From the cell containing the given text, extract its center point as [x, y] coordinate. 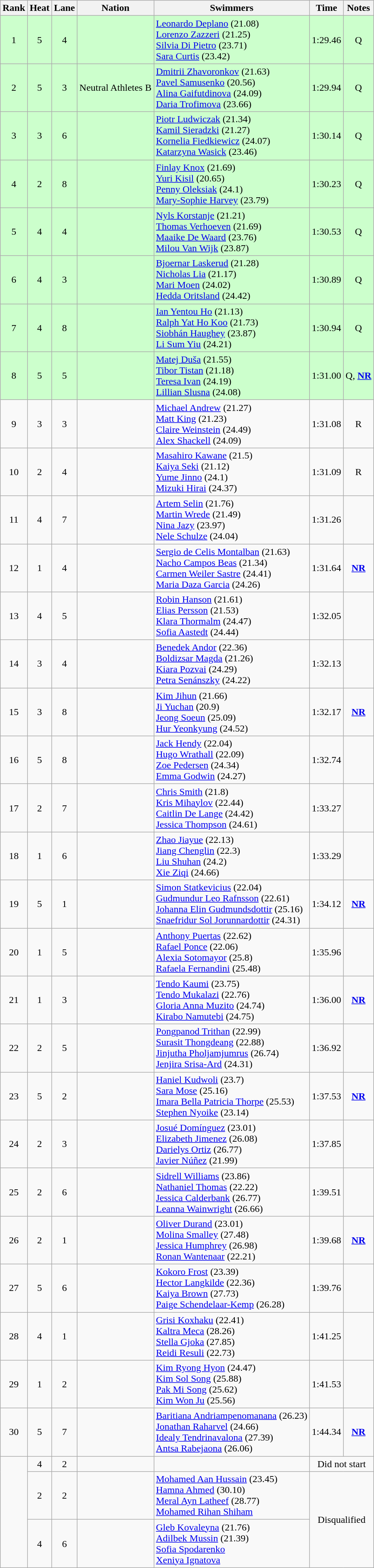
Neutral Athletes B [115, 88]
Simon Statkevicius (22.04)Gudmundur Leo Rafnsson (22.61)Johanna Elin Gudmundsdottir (25.16)Snaefridur Sol Jorunnardottir (24.31) [232, 904]
Anthony Puertas (22.62)Rafael Ponce (22.06)Alexia Sotomayor (25.8)Rafaela Fernandini (25.48) [232, 952]
15 [14, 712]
1:32.74 [326, 760]
1:31.08 [326, 423]
1:29.46 [326, 40]
1:30.14 [326, 136]
Dmitrii Zhavoronkov (21.63)Pavel Samusenko (20.56)Alina Gaifutdinova (24.09)Daria Trofimova (23.66) [232, 88]
1:44.34 [326, 1432]
1:37.85 [326, 1144]
18 [14, 856]
1:29.94 [326, 88]
1:30.23 [326, 184]
20 [14, 952]
25 [14, 1192]
29 [14, 1384]
1:35.96 [326, 952]
Oliver Durand (23.01)Molina Smalley (27.48)Jessica Humphrey (26.98)Ronan Wantenaar (22.21) [232, 1240]
Kokoro Frost (23.39)Hector Langkilde (22.36)Kaiya Brown (27.73)Paige Schendelaar-Kemp (26.28) [232, 1288]
1:30.94 [326, 327]
1:31.09 [326, 472]
Nation [115, 8]
Matej Duša (21.55)Tibor Tistan (21.18)Teresa Ivan (24.19)Lillian Slusna (24.08) [232, 376]
Michael Andrew (21.27)Matt King (21.23)Claire Weinstein (24.49)Alex Shackell (24.09) [232, 423]
Jack Hendy (22.04)Hugo Wrathall (22.09)Zoe Pedersen (24.34)Emma Godwin (24.27) [232, 760]
Tendo Kaumi (23.75)Tendo Mukalazi (22.76)Gloria Anna Muzito (24.74)Kirabo Namutebi (24.75) [232, 1000]
1:39.51 [326, 1192]
14 [14, 664]
Time [326, 8]
Rank [14, 8]
22 [14, 1048]
Masahiro Kawane (21.5)Kaiya Seki (21.12)Yume Jinno (24.1)Mizuki Hirai (24.37) [232, 472]
1:32.05 [326, 616]
Piotr Ludwiczak (21.34)Kamil Sieradzki (21.27)Kornelia Fiedkiewicz (24.07)Katarzyna Wasick (23.46) [232, 136]
21 [14, 1000]
Notes [358, 8]
1:41.25 [326, 1337]
1:32.17 [326, 712]
19 [14, 904]
1:33.27 [326, 808]
17 [14, 808]
1:39.76 [326, 1288]
1:34.12 [326, 904]
Finlay Knox (21.69)Yuri Kisil (20.65)Penny Oleksiak (24.1)Mary-Sophie Harvey (23.79) [232, 184]
Robin Hanson (21.61)Elias Persson (21.53)Klara Thormalm (24.47)Sofia Aastedt (24.44) [232, 616]
Grisi Koxhaku (22.41)Kaltra Meca (28.26)Stella Gjoka (27.85)Reidi Resuli (22.73) [232, 1337]
Chris Smith (21.8)Kris Mihaylov (22.44)Caitlin De Lange (24.42)Jessica Thompson (24.61) [232, 808]
1:36.92 [326, 1048]
Lane [65, 8]
Haniel Kudwoli (23.7)Sara Mose (25.16)Imara Bella Patricia Thorpe (25.53)Stephen Nyoike (23.14) [232, 1096]
1:33.29 [326, 856]
1:30.89 [326, 280]
9 [14, 423]
30 [14, 1432]
16 [14, 760]
Zhao Jiayue (22.13)Jiang Chenglin (22.3)Liu Shuhan (24.2)Xie Ziqi (24.66) [232, 856]
Bjoernar Laskerud (21.28)Nicholas Lia (21.17)Mari Moen (24.02)Hedda Oritsland (24.42) [232, 280]
1:31.00 [326, 376]
12 [14, 568]
1:32.13 [326, 664]
1:31.64 [326, 568]
27 [14, 1288]
Sergio de Celis Montalban (21.63)Nacho Campos Beas (21.34)Carmen Weiler Sastre (24.41)Maria Daza Garcia (24.26) [232, 568]
Nyls Korstanje (21.21)Thomas Verhoeven (21.69)Maaike De Waard (23.76)Milou Van Wijk (23.87) [232, 231]
24 [14, 1144]
Kim Ryong Hyon (24.47)Kim Sol Song (25.88)Pak Mi Song (25.62)Kim Won Ju (25.56) [232, 1384]
10 [14, 472]
1:39.68 [326, 1240]
Gleb Kovaleyna (21.76)Adilbek Mussin (21.39)Sofia Spodarenko Xeniya Ignatova [232, 1544]
Kim Jihun (21.66)Ji Yuchan (20.9)Jeong Soeun (25.09)Hur Yeonkyung (24.52) [232, 712]
1:41.53 [326, 1384]
23 [14, 1096]
26 [14, 1240]
1:30.53 [326, 231]
Disqualified [341, 1520]
Ian Yentou Ho (21.13)Ralph Yat Ho Koo (21.73)Siobhán Haughey (23.87)Li Sum Yiu (24.21) [232, 327]
Artem Selin (21.76)Martin Wrede (21.49)Nina Jazy (23.97)Nele Schulze (24.04) [232, 519]
13 [14, 616]
28 [14, 1337]
Josué Domínguez (23.01)Elizabeth Jimenez (26.08)Darielys Ortiz (26.77)Javier Núñez (21.99) [232, 1144]
Heat [40, 8]
Did not start [341, 1464]
11 [14, 519]
Q, NR [358, 376]
Pongpanod Trithan (22.99)Surasit Thongdeang (22.88)Jinjutha Pholjamjumrus (26.74)Jenjira Srisa-Ard (24.31) [232, 1048]
1:31.26 [326, 519]
1:36.00 [326, 1000]
Benedek Andor (22.36)Boldizsar Magda (21.26)Kiara Pozvai (24.29)Petra Senánszky (24.22) [232, 664]
Sidrell Williams (23.86)Nathaniel Thomas (22.22)Jessica Calderbank (26.77)Leanna Wainwright (26.66) [232, 1192]
Swimmers [232, 8]
Mohamed Aan Hussain (23.45)Hamna Ahmed (30.10)Meral Ayn Latheef (28.77)Mohamed Rihan Shiham [232, 1495]
Baritiana Andriampenomanana (26.23)Jonathan Raharvel (24.66)Idealy Tendrinavalona (27.39)Antsa Rabejaona (26.06) [232, 1432]
1:37.53 [326, 1096]
Leonardo Deplano (21.08)Lorenzo Zazzeri (21.25)Silvia Di Pietro (23.71)Sara Curtis (23.42) [232, 40]
